For the text-containing cell, return its midpoint in (x, y) coordinate format. 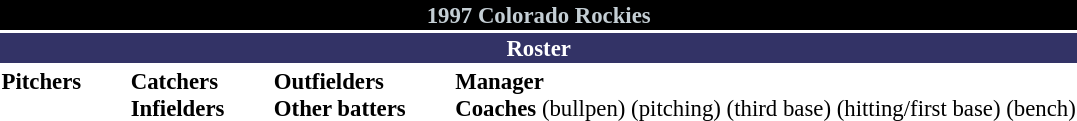
1997 Colorado Rockies (538, 15)
Roster (538, 48)
